Output the (X, Y) coordinate of the center of the cell containing the given text.  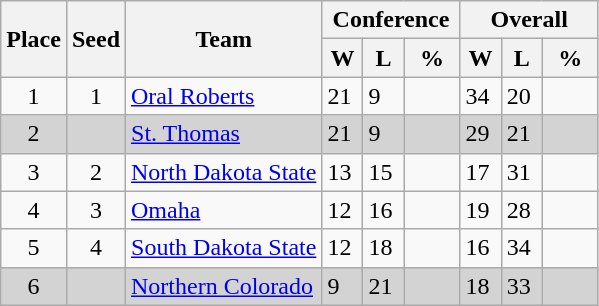
Team (224, 39)
North Dakota State (224, 172)
Conference (391, 20)
5 (34, 248)
Oral Roberts (224, 96)
15 (384, 172)
20 (522, 96)
31 (522, 172)
Northern Colorado (224, 286)
19 (480, 210)
Seed (96, 39)
6 (34, 286)
South Dakota State (224, 248)
33 (522, 286)
13 (342, 172)
Overall (529, 20)
29 (480, 134)
Place (34, 39)
28 (522, 210)
17 (480, 172)
Omaha (224, 210)
St. Thomas (224, 134)
